Extract the [x, y] coordinate from the center of the cell holding the provided text.  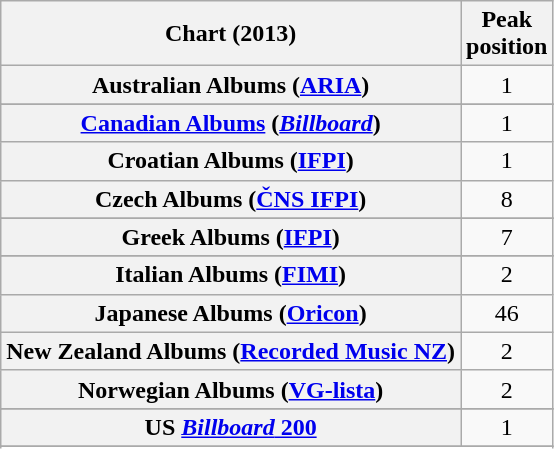
8 [506, 199]
Croatian Albums (IFPI) [231, 161]
Peakposition [506, 34]
US Billboard 200 [231, 427]
Greek Albums (IFPI) [231, 237]
7 [506, 237]
Japanese Albums (Oricon) [231, 313]
New Zealand Albums (Recorded Music NZ) [231, 351]
Australian Albums (ARIA) [231, 85]
Norwegian Albums (VG-lista) [231, 389]
Czech Albums (ČNS IFPI) [231, 199]
Canadian Albums (Billboard) [231, 123]
Italian Albums (FIMI) [231, 275]
Chart (2013) [231, 34]
46 [506, 313]
